Extract the [x, y] coordinate from the center of the cell holding the provided text.  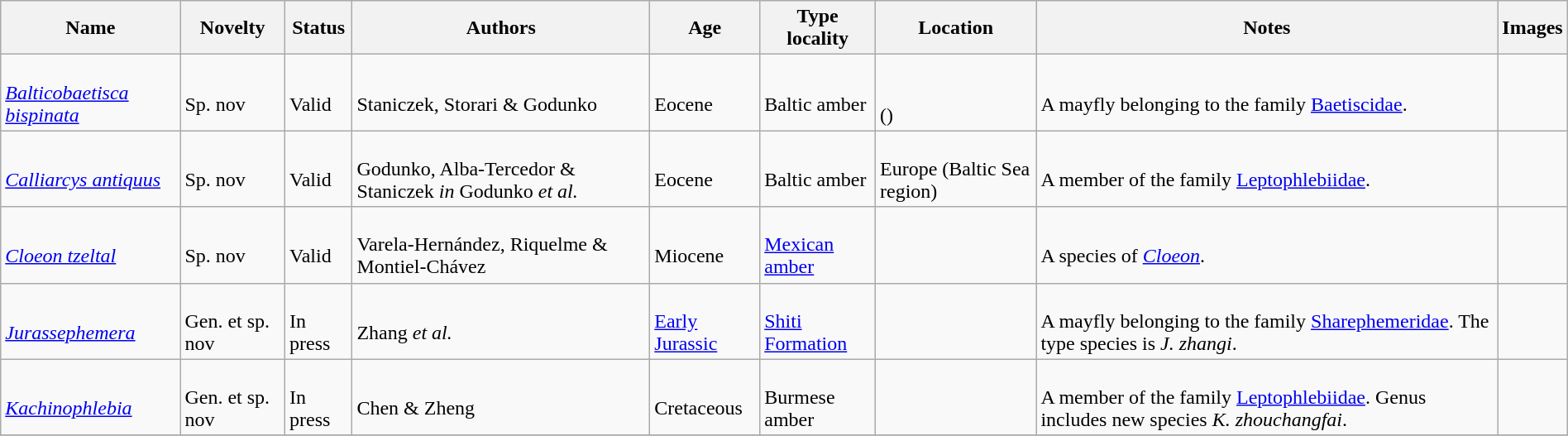
Zhang et al. [501, 321]
Jurassephemera [91, 321]
Novelty [233, 28]
Images [1532, 28]
Europe (Baltic Sea region) [955, 169]
A member of the family Leptophlebiidae. Genus includes new species K. zhouchangfai. [1267, 397]
Status [318, 28]
Mexican amber [818, 245]
Cretaceous [705, 397]
Cloeon tzeltal [91, 245]
Calliarcys antiquus [91, 169]
Miocene [705, 245]
Early Jurassic [705, 321]
Name [91, 28]
Godunko, Alba-Tercedor & Staniczek in Godunko et al. [501, 169]
Kachinophlebia [91, 397]
Age [705, 28]
Staniczek, Storari & Godunko [501, 93]
Authors [501, 28]
A mayfly belonging to the family Baetiscidae. [1267, 93]
Balticobaetisca bispinata [91, 93]
Notes [1267, 28]
Varela-Hernández, Riquelme & Montiel-Chávez [501, 245]
A mayfly belonging to the family Sharephemeridae. The type species is J. zhangi. [1267, 321]
Type locality [818, 28]
A species of Cloeon. [1267, 245]
Chen & Zheng [501, 397]
A member of the family Leptophlebiidae. [1267, 169]
Burmese amber [818, 397]
() [955, 93]
Location [955, 28]
Shiti Formation [818, 321]
